Search for the cell housing the specified text and yield its [X, Y] center coordinate. 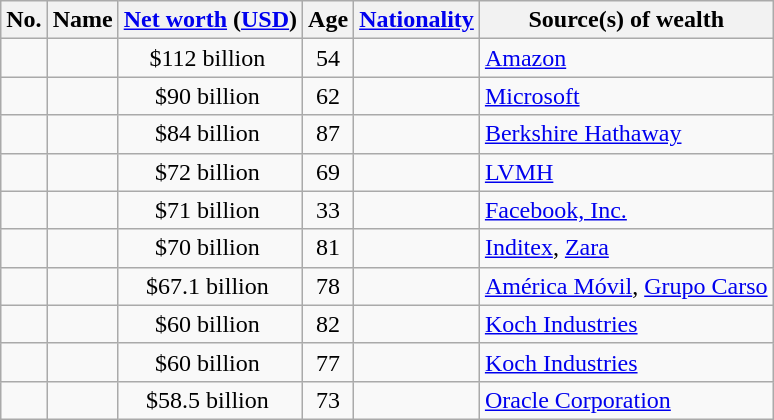
$70 billion [210, 248]
33 [328, 210]
Microsoft [626, 96]
62 [328, 96]
Inditex, Zara [626, 248]
78 [328, 286]
LVMH [626, 172]
$112 billion [210, 58]
Source(s) of wealth [626, 20]
No. [24, 20]
$90 billion [210, 96]
$67.1 billion [210, 286]
$58.5 billion [210, 400]
73 [328, 400]
$72 billion [210, 172]
Oracle Corporation [626, 400]
$84 billion [210, 134]
Nationality [417, 20]
77 [328, 362]
69 [328, 172]
Facebook, Inc. [626, 210]
Age [328, 20]
81 [328, 248]
América Móvil, Grupo Carso [626, 286]
54 [328, 58]
Name [82, 20]
$71 billion [210, 210]
Net worth (USD) [210, 20]
87 [328, 134]
Berkshire Hathaway [626, 134]
Amazon [626, 58]
82 [328, 324]
